Detect which cell encompasses the target text, then output its (x, y) center coordinate. 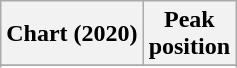
Peakposition (189, 34)
Chart (2020) (72, 34)
